Identify which cell holds the provided text, then report its [X, Y] central coordinate. 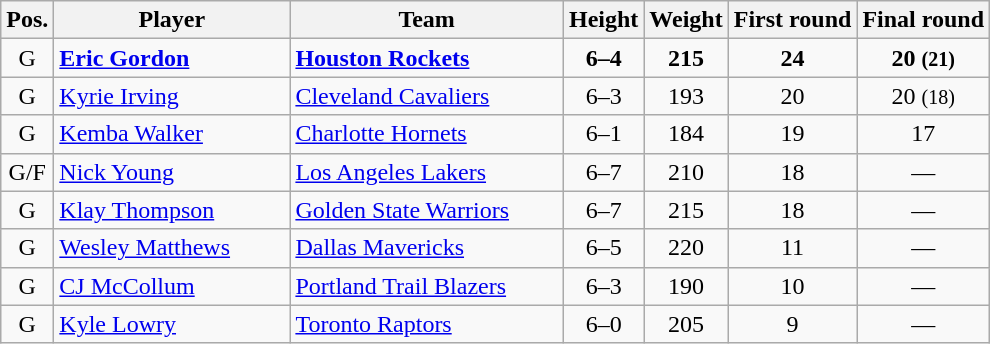
Kemba Walker [172, 134]
Wesley Matthews [172, 248]
Weight [686, 20]
Toronto Raptors [427, 324]
Nick Young [172, 172]
9 [792, 324]
Kyle Lowry [172, 324]
20 (21) [924, 58]
6–1 [603, 134]
First round [792, 20]
Height [603, 20]
210 [686, 172]
CJ McCollum [172, 286]
Golden State Warriors [427, 210]
20 (18) [924, 96]
Team [427, 20]
184 [686, 134]
Dallas Mavericks [427, 248]
19 [792, 134]
Cleveland Cavaliers [427, 96]
Player [172, 20]
17 [924, 134]
11 [792, 248]
190 [686, 286]
Charlotte Hornets [427, 134]
24 [792, 58]
6–5 [603, 248]
193 [686, 96]
205 [686, 324]
6–0 [603, 324]
Final round [924, 20]
220 [686, 248]
Eric Gordon [172, 58]
6–4 [603, 58]
Portland Trail Blazers [427, 286]
Houston Rockets [427, 58]
20 [792, 96]
Kyrie Irving [172, 96]
Los Angeles Lakers [427, 172]
Pos. [28, 20]
Klay Thompson [172, 210]
G/F [28, 172]
10 [792, 286]
